Search for the cell housing the specified text and yield its [x, y] center coordinate. 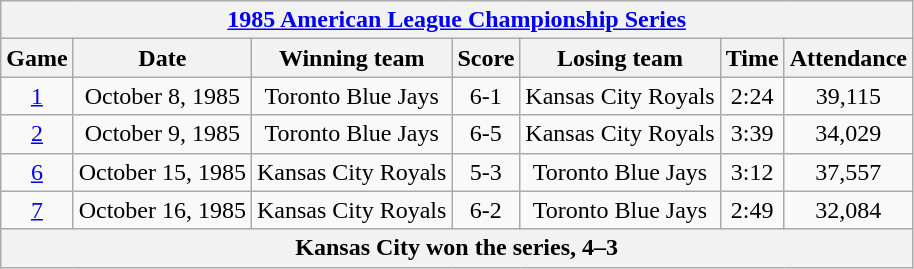
1985 American League Championship Series [457, 20]
Game [37, 58]
Kansas City won the series, 4–3 [457, 248]
October 16, 1985 [162, 210]
6-5 [486, 134]
Winning team [351, 58]
32,084 [848, 210]
37,557 [848, 172]
Losing team [620, 58]
Attendance [848, 58]
6-1 [486, 96]
October 15, 1985 [162, 172]
5-3 [486, 172]
2:49 [752, 210]
34,029 [848, 134]
3:39 [752, 134]
October 9, 1985 [162, 134]
39,115 [848, 96]
October 8, 1985 [162, 96]
Time [752, 58]
6 [37, 172]
Score [486, 58]
2 [37, 134]
7 [37, 210]
6-2 [486, 210]
3:12 [752, 172]
2:24 [752, 96]
Date [162, 58]
1 [37, 96]
